Output the (x, y) coordinate of the center of the cell containing the given text.  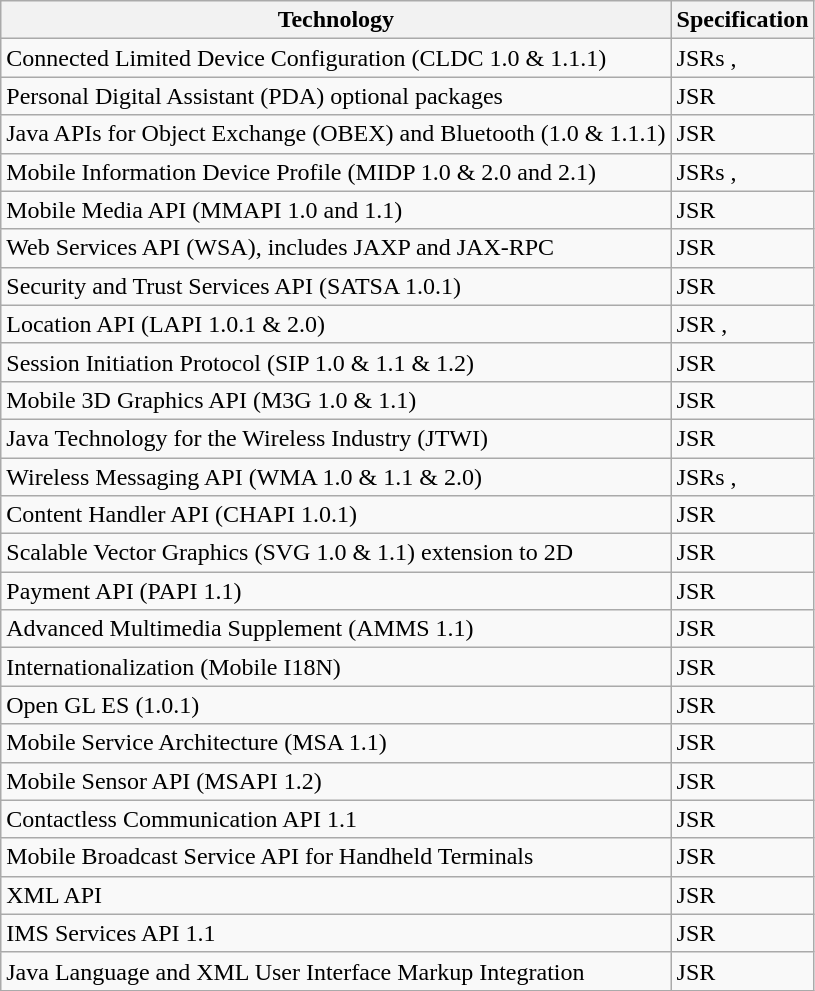
Java APIs for Object Exchange (OBEX) and Bluetooth (1.0 & 1.1.1) (336, 134)
Location API (LAPI 1.0.1 & 2.0) (336, 324)
Web Services API (WSA), includes JAXP and JAX-RPC (336, 248)
Mobile Broadcast Service API for Handheld Terminals (336, 857)
Internationalization (Mobile I18N) (336, 667)
Security and Trust Services API (SATSA 1.0.1) (336, 286)
Contactless Communication API 1.1 (336, 819)
Java Technology for the Wireless Industry (JTWI) (336, 438)
XML API (336, 895)
Mobile Sensor API (MSAPI 1.2) (336, 781)
Connected Limited Device Configuration (CLDC 1.0 & 1.1.1) (336, 58)
Mobile Media API (MMAPI 1.0 and 1.1) (336, 210)
Scalable Vector Graphics (SVG 1.0 & 1.1) extension to 2D (336, 553)
Advanced Multimedia Supplement (AMMS 1.1) (336, 629)
Mobile 3D Graphics API (M3G 1.0 & 1.1) (336, 400)
Open GL ES (1.0.1) (336, 705)
Specification (742, 20)
Mobile Information Device Profile (MIDP 1.0 & 2.0 and 2.1) (336, 172)
Session Initiation Protocol (SIP 1.0 & 1.1 & 1.2) (336, 362)
Java Language and XML User Interface Markup Integration (336, 971)
IMS Services API 1.1 (336, 933)
Mobile Service Architecture (MSA 1.1) (336, 743)
Technology (336, 20)
Personal Digital Assistant (PDA) optional packages (336, 96)
Payment API (PAPI 1.1) (336, 591)
JSR , (742, 324)
Wireless Messaging API (WMA 1.0 & 1.1 & 2.0) (336, 477)
Content Handler API (CHAPI 1.0.1) (336, 515)
